Locate the cell with the specified text and output its [x, y] center coordinate. 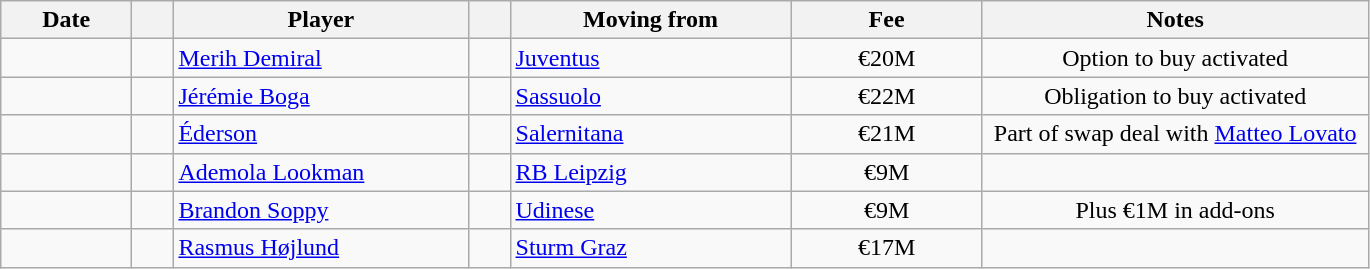
€20M [886, 58]
Obligation to buy activated [1175, 96]
€22M [886, 96]
Rasmus Højlund [321, 248]
Salernitana [650, 134]
Éderson [321, 134]
Date [66, 20]
Jérémie Boga [321, 96]
€17M [886, 248]
Sturm Graz [650, 248]
Plus €1M in add-ons [1175, 210]
Ademola Lookman [321, 172]
Merih Demiral [321, 58]
Sassuolo [650, 96]
Moving from [650, 20]
Player [321, 20]
Udinese [650, 210]
Part of swap deal with Matteo Lovato [1175, 134]
Option to buy activated [1175, 58]
€21M [886, 134]
Notes [1175, 20]
RB Leipzig [650, 172]
Fee [886, 20]
Juventus [650, 58]
Brandon Soppy [321, 210]
